Output the (x, y) coordinate of the center of the cell containing the given text.  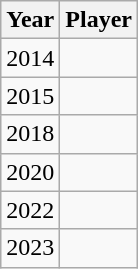
2015 (30, 96)
2020 (30, 172)
Year (30, 20)
Player (99, 20)
2018 (30, 134)
2014 (30, 58)
2023 (30, 248)
2022 (30, 210)
